Detect which cell encompasses the target text, then output its (x, y) center coordinate. 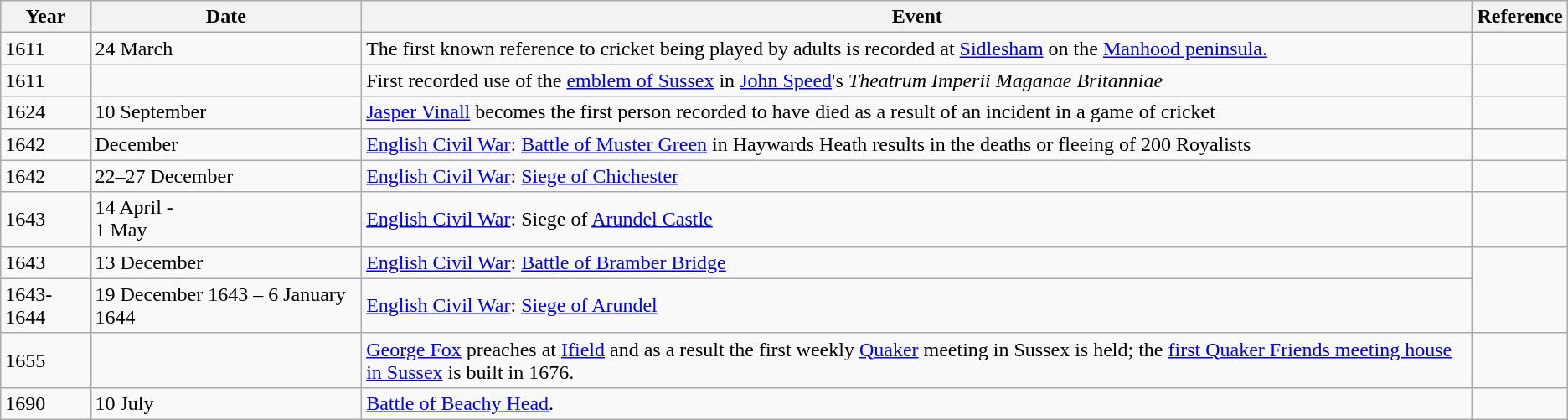
22–27 December (226, 176)
First recorded use of the emblem of Sussex in John Speed's Theatrum Imperii Maganae Britanniae (917, 80)
Reference (1519, 17)
1655 (45, 360)
10 July (226, 403)
24 March (226, 49)
1643-1644 (45, 305)
Date (226, 17)
The first known reference to cricket being played by adults is recorded at Sidlesham on the Manhood peninsula. (917, 49)
English Civil War: Siege of Arundel Castle (917, 220)
Event (917, 17)
Battle of Beachy Head. (917, 403)
13 December (226, 262)
English Civil War: Siege of Arundel (917, 305)
14 April - 1 May (226, 220)
1690 (45, 403)
English Civil War: Siege of Chichester (917, 176)
Jasper Vinall becomes the first person recorded to have died as a result of an incident in a game of cricket (917, 112)
December (226, 144)
10 September (226, 112)
Year (45, 17)
1624 (45, 112)
19 December 1643 – 6 January 1644 (226, 305)
English Civil War: Battle of Muster Green in Haywards Heath results in the deaths or fleeing of 200 Royalists (917, 144)
English Civil War: Battle of Bramber Bridge (917, 262)
